From the cell containing the given text, extract its center point as (x, y) coordinate. 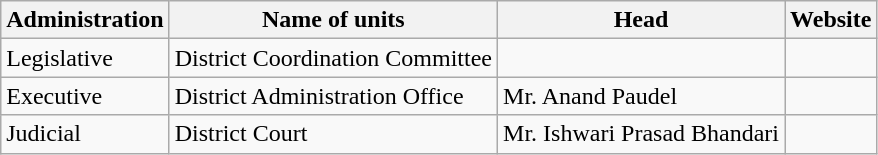
Mr. Ishwari Prasad Bhandari (642, 134)
Name of units (333, 20)
Administration (85, 20)
District Court (333, 134)
District Coordination Committee (333, 58)
Website (831, 20)
Judicial (85, 134)
District Administration Office (333, 96)
Executive (85, 96)
Mr. Anand Paudel (642, 96)
Head (642, 20)
Legislative (85, 58)
